For the text-containing cell, return its midpoint in (x, y) coordinate format. 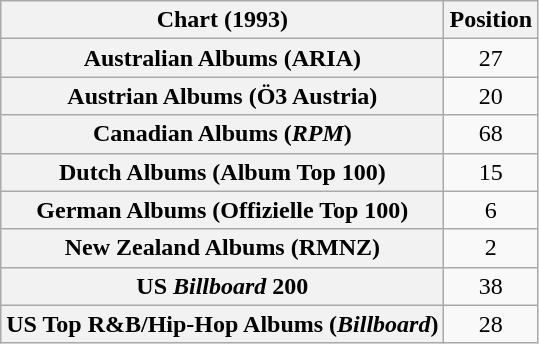
US Top R&B/Hip-Hop Albums (Billboard) (222, 324)
Dutch Albums (Album Top 100) (222, 172)
38 (491, 286)
German Albums (Offizielle Top 100) (222, 210)
Australian Albums (ARIA) (222, 58)
27 (491, 58)
15 (491, 172)
68 (491, 134)
28 (491, 324)
Position (491, 20)
6 (491, 210)
New Zealand Albums (RMNZ) (222, 248)
Canadian Albums (RPM) (222, 134)
2 (491, 248)
20 (491, 96)
Austrian Albums (Ö3 Austria) (222, 96)
US Billboard 200 (222, 286)
Chart (1993) (222, 20)
